Scan for the cell matching the given text and deliver its (X, Y) coordinate at center. 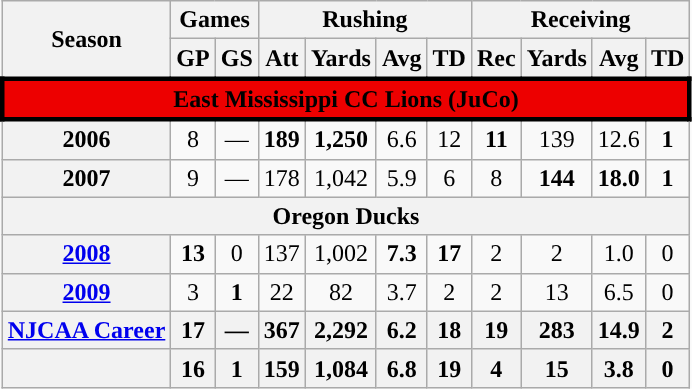
9 (193, 178)
6.2 (402, 330)
178 (282, 178)
NJCAA Career (86, 330)
2008 (86, 254)
Rushing (364, 20)
1,042 (340, 178)
82 (340, 292)
1,250 (340, 139)
6 (449, 178)
22 (282, 292)
139 (556, 139)
2,292 (340, 330)
12.6 (618, 139)
Att (282, 59)
Oregon Ducks (346, 216)
3.8 (618, 368)
Season (86, 40)
11 (496, 139)
144 (556, 178)
2007 (86, 178)
16 (193, 368)
5.9 (402, 178)
6.6 (402, 139)
18.0 (618, 178)
7.3 (402, 254)
15 (556, 368)
14.9 (618, 330)
1.0 (618, 254)
GP (193, 59)
159 (282, 368)
3.7 (402, 292)
283 (556, 330)
4 (496, 368)
1,002 (340, 254)
2009 (86, 292)
GS (236, 59)
6.5 (618, 292)
1,084 (340, 368)
6.8 (402, 368)
189 (282, 139)
18 (449, 330)
12 (449, 139)
Rec (496, 59)
137 (282, 254)
Receiving (580, 20)
3 (193, 292)
East Mississippi CC Lions (JuCo) (346, 98)
Games (214, 20)
2006 (86, 139)
367 (282, 330)
